Return the (x, y) coordinate for the center point of the cell that contains the specified text.  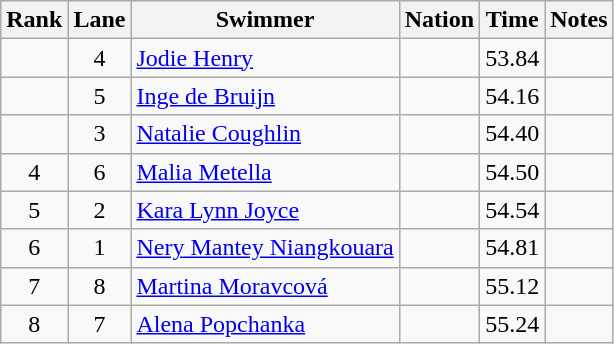
54.54 (512, 210)
54.81 (512, 248)
53.84 (512, 58)
54.50 (512, 172)
Notes (579, 20)
55.12 (512, 286)
Malia Metella (265, 172)
Martina Moravcová (265, 286)
Time (512, 20)
Inge de Bruijn (265, 96)
Natalie Coughlin (265, 134)
Lane (100, 20)
55.24 (512, 324)
Jodie Henry (265, 58)
3 (100, 134)
2 (100, 210)
Kara Lynn Joyce (265, 210)
Alena Popchanka (265, 324)
1 (100, 248)
Nery Mantey Niangkouara (265, 248)
54.16 (512, 96)
Nation (439, 20)
54.40 (512, 134)
Swimmer (265, 20)
Rank (34, 20)
